Return [X, Y] of the center of cell containing provided text 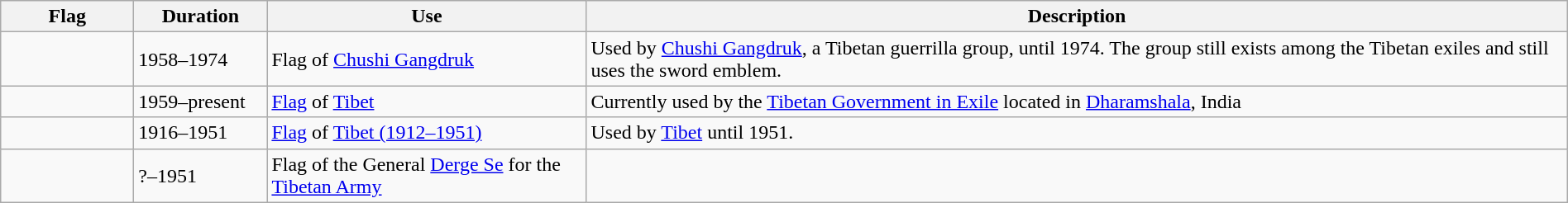
Flag of Tibet [427, 101]
Flag of Tibet (1912–1951) [427, 133]
Flag of the General Derge Se for the Tibetan Army [427, 175]
Duration [200, 17]
Used by Tibet until 1951. [1077, 133]
1916–1951 [200, 133]
1959–present [200, 101]
?–1951 [200, 175]
Use [427, 17]
Flag [68, 17]
Currently used by the Tibetan Government in Exile located in Dharamshala, India [1077, 101]
Description [1077, 17]
1958–1974 [200, 59]
Flag of Chushi Gangdruk [427, 59]
Used by Chushi Gangdruk, a Tibetan guerrilla group, until 1974. The group still exists among the Tibetan exiles and still uses the sword emblem. [1077, 59]
